Capture the cell that displays the provided text and extract its [X, Y] central coordinate. 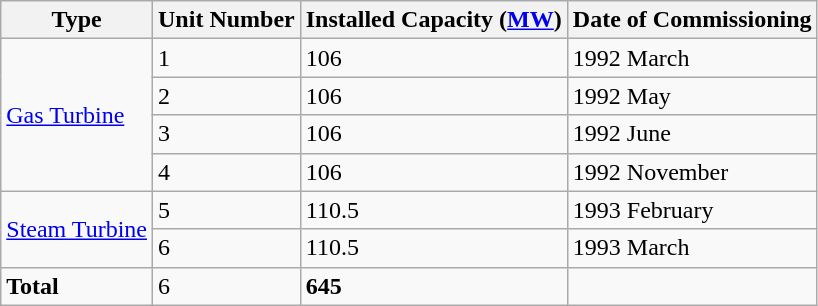
Unit Number [227, 20]
1992 November [692, 172]
Gas Turbine [77, 115]
4 [227, 172]
Type [77, 20]
645 [434, 286]
Installed Capacity (MW) [434, 20]
1992 May [692, 96]
1993 March [692, 248]
1992 June [692, 134]
Date of Commissioning [692, 20]
2 [227, 96]
5 [227, 210]
1993 February [692, 210]
Steam Turbine [77, 229]
1 [227, 58]
3 [227, 134]
Total [77, 286]
1992 March [692, 58]
